For the text-containing cell, return its midpoint in (X, Y) coordinate format. 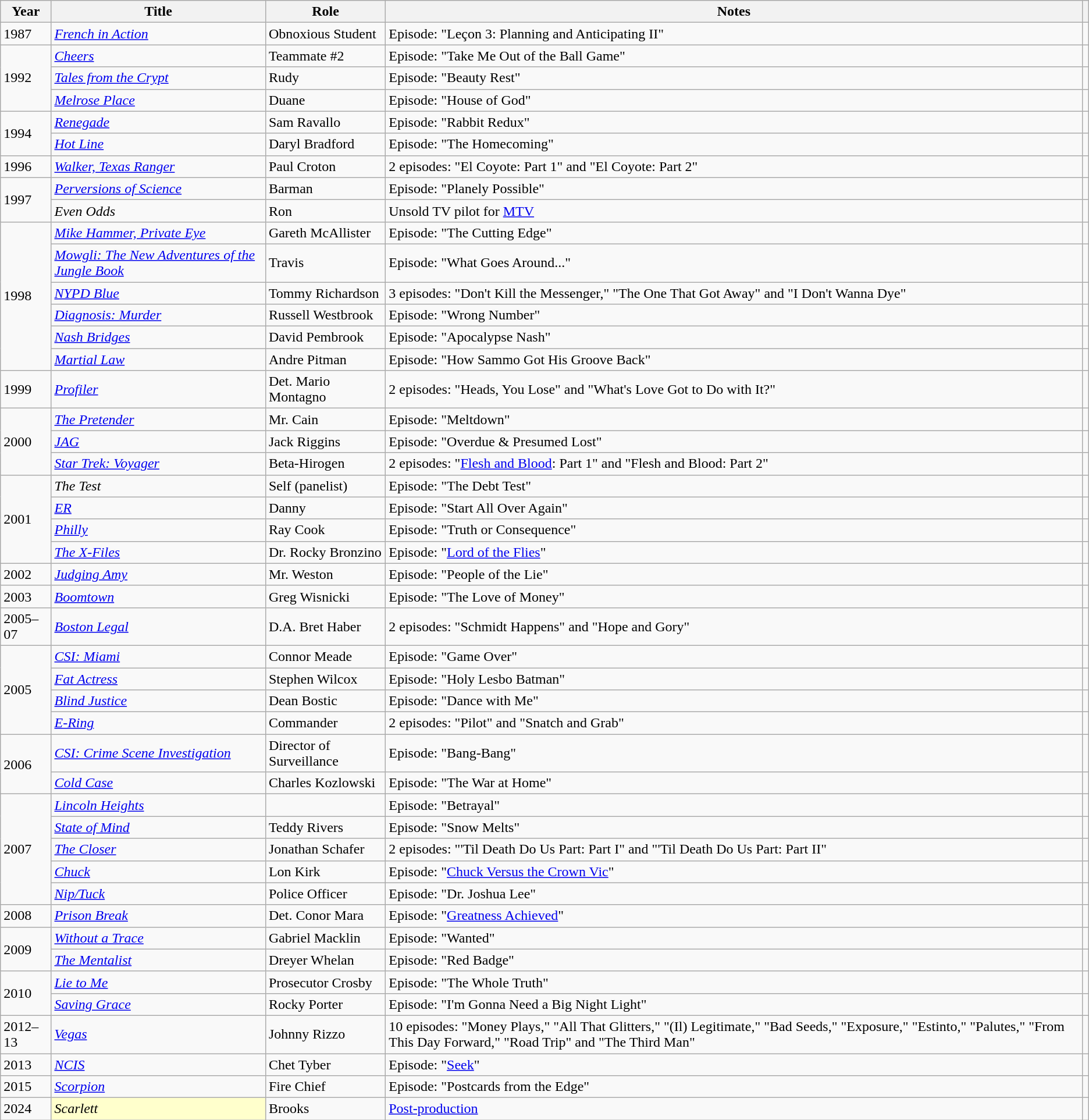
Martial Law (158, 360)
Hot Line (158, 144)
2 episodes: "Schmidt Happens" and "Hope and Gory" (734, 626)
Ray Cook (325, 530)
Chet Tyber (325, 1064)
Episode: "The Whole Truth" (734, 982)
Prosecutor Crosby (325, 982)
2 episodes: "Heads, You Lose" and "What's Love Got to Do with It?" (734, 390)
Title (158, 12)
Episode: "Beauty Rest" (734, 78)
Diagnosis: Murder (158, 315)
Episode: "How Sammo Got His Groove Back" (734, 360)
Charles Kozlowski (325, 783)
JAG (158, 442)
Episode: "Red Badge" (734, 960)
Without a Trace (158, 938)
Episode: "House of God" (734, 100)
The Mentalist (158, 960)
2012–13 (26, 1034)
Lincoln Heights (158, 805)
Rocky Porter (325, 1004)
Paul Croton (325, 166)
Stephen Wilcox (325, 679)
NYPD Blue (158, 293)
Episode: "Apocalypse Nash" (734, 337)
Episode: "Take Me Out of the Ball Game" (734, 56)
CSI: Crime Scene Investigation (158, 753)
1999 (26, 390)
Notes (734, 12)
Year (26, 12)
2015 (26, 1087)
Cheers (158, 56)
2 episodes: "Flesh and Blood: Part 1" and "Flesh and Blood: Part 2" (734, 464)
Det. Conor Mara (325, 916)
Episode: "Betrayal" (734, 805)
The Pretender (158, 419)
Gabriel Macklin (325, 938)
Brooks (325, 1109)
Nash Bridges (158, 337)
2 episodes: "El Coyote: Part 1" and "El Coyote: Part 2" (734, 166)
Lie to Me (158, 982)
Danny (325, 508)
Police Officer (325, 894)
2003 (26, 596)
Renegade (158, 122)
Episode: "The Debt Test" (734, 486)
D.A. Bret Haber (325, 626)
Russell Westbrook (325, 315)
2002 (26, 574)
1996 (26, 166)
Star Trek: Voyager (158, 464)
Lon Kirk (325, 872)
Fire Chief (325, 1087)
2 episodes: "Pilot" and "Snatch and Grab" (734, 723)
2005 (26, 689)
Boomtown (158, 596)
1992 (26, 78)
Andre Pitman (325, 360)
Scorpion (158, 1087)
Tommy Richardson (325, 293)
Episode: "I'm Gonna Need a Big Night Light" (734, 1004)
Dean Bostic (325, 701)
Barman (325, 189)
Episode: "Holy Lesbo Batman" (734, 679)
2001 (26, 519)
2007 (26, 849)
Melrose Place (158, 100)
Duane (325, 100)
Boston Legal (158, 626)
Jack Riggins (325, 442)
Vegas (158, 1034)
State of Mind (158, 827)
Jonathan Schafer (325, 849)
Episode: "The Love of Money" (734, 596)
French in Action (158, 34)
Episode: "Dance with Me" (734, 701)
Episode: "Rabbit Redux" (734, 122)
Mike Hammer, Private Eye (158, 233)
The Closer (158, 849)
Dreyer Whelan (325, 960)
Episode: "What Goes Around..." (734, 263)
Episode: "The War at Home" (734, 783)
Connor Meade (325, 656)
NCIS (158, 1064)
Travis (325, 263)
1998 (26, 296)
Episode: "Postcards from the Edge" (734, 1087)
Profiler (158, 390)
ER (158, 508)
Judging Amy (158, 574)
Episode: "Wrong Number" (734, 315)
Even Odds (158, 211)
Mowgli: The New Adventures of the Jungle Book (158, 263)
Episode: "Start All Over Again" (734, 508)
1987 (26, 34)
Episode: "Meltdown" (734, 419)
Cold Case (158, 783)
2006 (26, 765)
Episode: "Leçon 3: Planning and Anticipating II" (734, 34)
2005–07 (26, 626)
Episode: "Truth or Consequence" (734, 530)
Role (325, 12)
3 episodes: "Don't Kill the Messenger," "The One That Got Away" and "I Don't Wanna Dye" (734, 293)
Gareth McAllister (325, 233)
Prison Break (158, 916)
Fat Actress (158, 679)
Episode: "Dr. Joshua Lee" (734, 894)
2000 (26, 442)
Mr. Weston (325, 574)
Saving Grace (158, 1004)
Beta-Hirogen (325, 464)
Walker, Texas Ranger (158, 166)
Obnoxious Student (325, 34)
The X-Files (158, 552)
Episode: "Bang-Bang" (734, 753)
CSI: Miami (158, 656)
Episode: "Greatness Achieved" (734, 916)
Sam Ravallo (325, 122)
Greg Wisnicki (325, 596)
Dr. Rocky Bronzino (325, 552)
E-Ring (158, 723)
Self (panelist) (325, 486)
Post-production (734, 1109)
Perversions of Science (158, 189)
Tales from the Crypt (158, 78)
Nip/Tuck (158, 894)
Teammate #2 (325, 56)
Teddy Rivers (325, 827)
2010 (26, 993)
2024 (26, 1109)
2008 (26, 916)
Mr. Cain (325, 419)
Blind Justice (158, 701)
2 episodes: "'Til Death Do Us Part: Part I" and "'Til Death Do Us Part: Part II" (734, 849)
2009 (26, 949)
Episode: "Game Over" (734, 656)
Ron (325, 211)
Episode: "People of the Lie" (734, 574)
Rudy (325, 78)
David Pembrook (325, 337)
Episode: "The Cutting Edge" (734, 233)
Philly (158, 530)
Episode: "Wanted" (734, 938)
Commander (325, 723)
Scarlett (158, 1109)
Episode: "The Homecoming" (734, 144)
Episode: "Seek" (734, 1064)
1997 (26, 200)
Director of Surveillance (325, 753)
2013 (26, 1064)
Daryl Bradford (325, 144)
Episode: "Planely Possible" (734, 189)
Episode: "Snow Melts" (734, 827)
Episode: "Chuck Versus the Crown Vic" (734, 872)
1994 (26, 133)
The Test (158, 486)
Chuck (158, 872)
Episode: "Lord of the Flies" (734, 552)
Johnny Rizzo (325, 1034)
Det. Mario Montagno (325, 390)
Unsold TV pilot for MTV (734, 211)
Episode: "Overdue & Presumed Lost" (734, 442)
